Identify which cell holds the provided text, then report its [x, y] central coordinate. 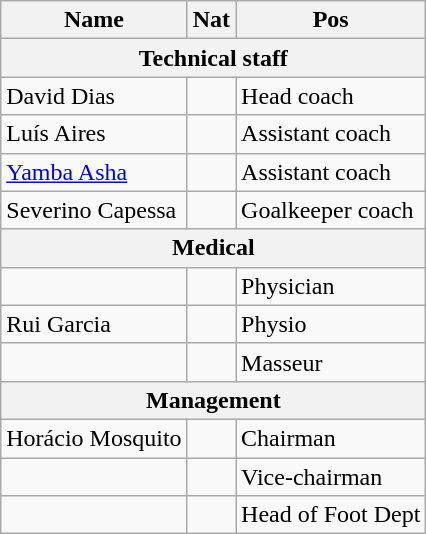
Masseur [331, 362]
Medical [214, 248]
Severino Capessa [94, 210]
Vice-chairman [331, 477]
Luís Aires [94, 134]
Pos [331, 20]
Name [94, 20]
Head of Foot Dept [331, 515]
Management [214, 400]
Goalkeeper coach [331, 210]
David Dias [94, 96]
Technical staff [214, 58]
Chairman [331, 438]
Head coach [331, 96]
Horácio Mosquito [94, 438]
Rui Garcia [94, 324]
Physio [331, 324]
Physician [331, 286]
Nat [211, 20]
Yamba Asha [94, 172]
